From the cell containing the given text, extract its center point as [x, y] coordinate. 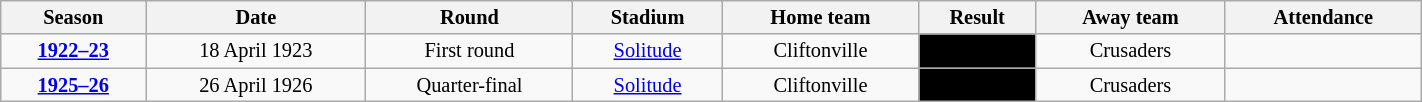
Stadium [648, 17]
1–2 [978, 85]
1922–23 [74, 51]
Round [470, 17]
Date [256, 17]
18 April 1923 [256, 51]
First round [470, 51]
Result [978, 17]
Season [74, 17]
26 April 1926 [256, 85]
Home team [820, 17]
1925–26 [74, 85]
Away team [1130, 17]
Attendance [1323, 17]
0–1 [978, 51]
Quarter-final [470, 85]
